Return the (X, Y) coordinate for the center point of the cell that contains the specified text.  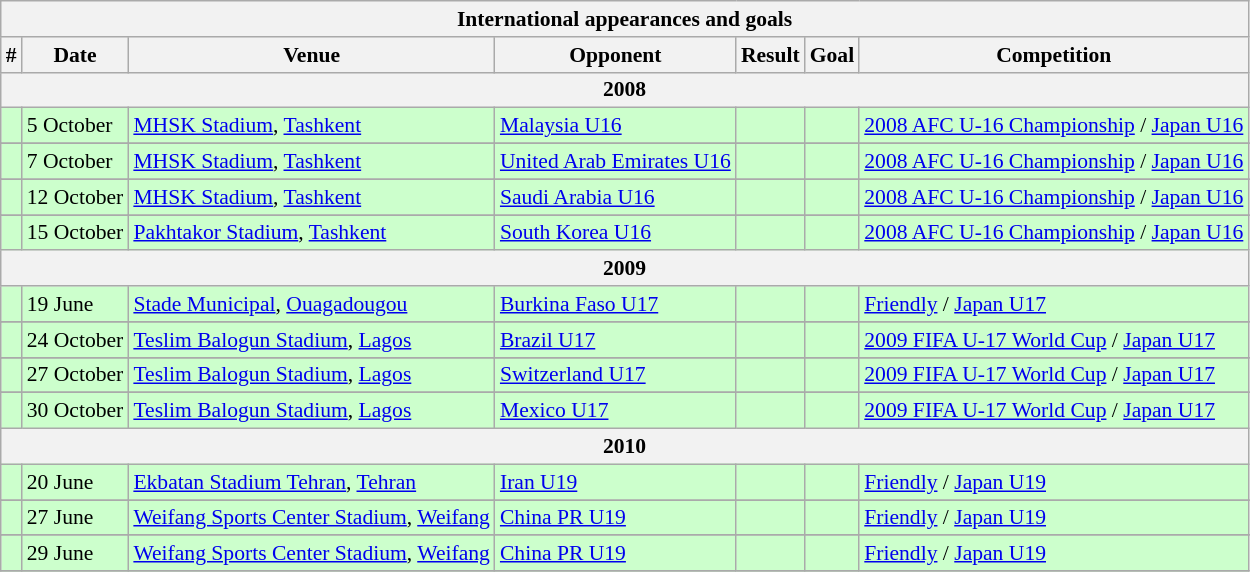
27 June (76, 518)
2009 (625, 269)
# (12, 55)
Result (770, 55)
Opponent (616, 55)
Stade Municipal, Ouagadougou (312, 304)
5 October (76, 126)
Date (76, 55)
7 October (76, 162)
Goal (832, 55)
Competition (1054, 55)
Iran U19 (616, 482)
2010 (625, 447)
Mexico U17 (616, 411)
South Korea U16 (616, 233)
Saudi Arabia U16 (616, 197)
19 June (76, 304)
International appearances and goals (625, 19)
20 June (76, 482)
Switzerland U17 (616, 375)
Pakhtakor Stadium, Tashkent (312, 233)
Brazil U17 (616, 340)
Venue (312, 55)
27 October (76, 375)
Burkina Faso U17 (616, 304)
Ekbatan Stadium Tehran, Tehran (312, 482)
12 October (76, 197)
United Arab Emirates U16 (616, 162)
30 October (76, 411)
2008 (625, 90)
Friendly / Japan U17 (1054, 304)
29 June (76, 554)
Malaysia U16 (616, 126)
24 October (76, 340)
15 October (76, 233)
